Find where the given text appears and provide that cell's center as [X, Y] coordinate. 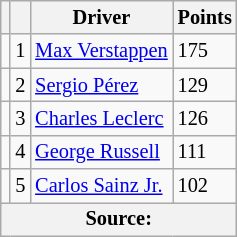
175 [205, 51]
126 [205, 118]
George Russell [101, 152]
4 [20, 152]
Points [205, 17]
111 [205, 152]
3 [20, 118]
1 [20, 51]
Max Verstappen [101, 51]
Driver [101, 17]
5 [20, 186]
2 [20, 85]
102 [205, 186]
Charles Leclerc [101, 118]
Carlos Sainz Jr. [101, 186]
Source: [119, 219]
129 [205, 85]
Sergio Pérez [101, 85]
